Capture the cell that displays the provided text and extract its (X, Y) central coordinate. 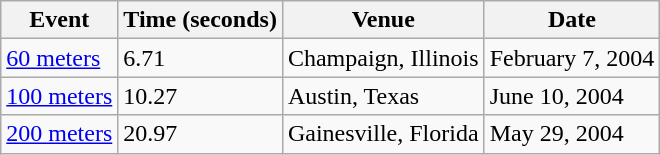
Time (seconds) (200, 20)
February 7, 2004 (572, 58)
Champaign, Illinois (383, 58)
Austin, Texas (383, 96)
10.27 (200, 96)
Venue (383, 20)
June 10, 2004 (572, 96)
20.97 (200, 134)
60 meters (60, 58)
Event (60, 20)
200 meters (60, 134)
Date (572, 20)
May 29, 2004 (572, 134)
6.71 (200, 58)
100 meters (60, 96)
Gainesville, Florida (383, 134)
